Capture the cell that displays the provided text and extract its [x, y] central coordinate. 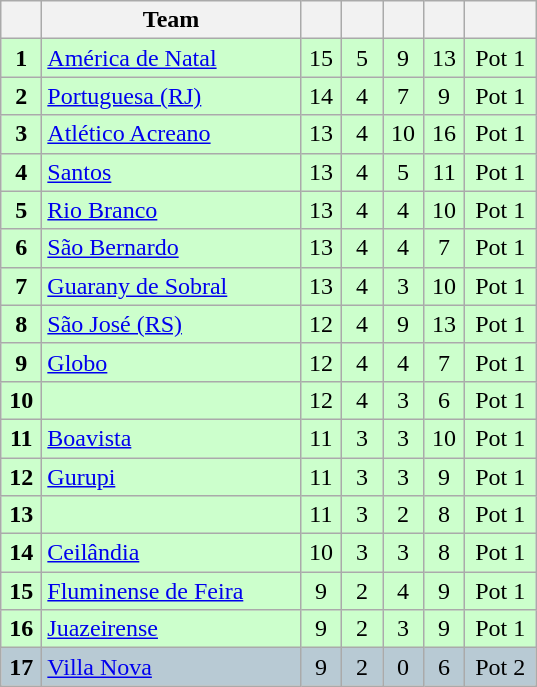
Villa Nova [172, 667]
São Bernardo [172, 248]
Gurupi [172, 477]
Guarany de Sobral [172, 286]
17 [22, 667]
Atlético Acreano [172, 134]
Santos [172, 172]
Pot 2 [500, 667]
São José (RS) [172, 324]
América de Natal [172, 58]
1 [22, 58]
0 [402, 667]
Team [172, 20]
Portuguesa (RJ) [172, 96]
Ceilândia [172, 553]
Boavista [172, 438]
Fluminense de Feira [172, 591]
Rio Branco [172, 210]
Globo [172, 362]
Juazeirense [172, 629]
